Provide the [x, y] coordinate of the cell's center where the given text is located.  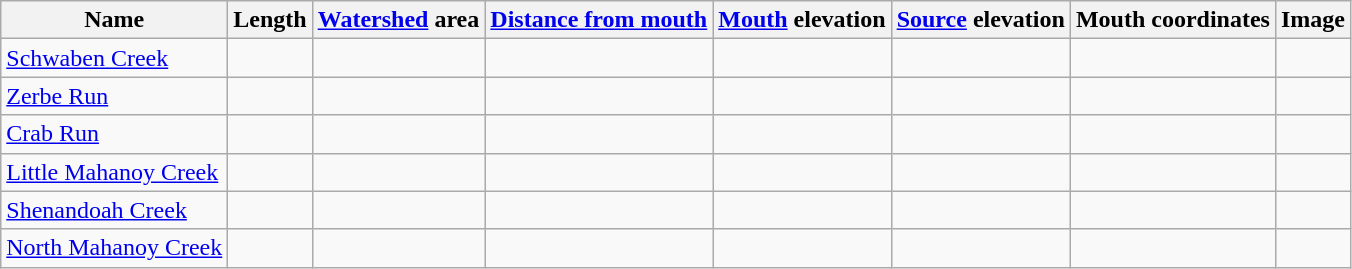
Zerbe Run [114, 96]
Little Mahanoy Creek [114, 172]
Length [270, 20]
Mouth coordinates [1172, 20]
Image [1312, 20]
Schwaben Creek [114, 58]
North Mahanoy Creek [114, 248]
Source elevation [980, 20]
Watershed area [398, 20]
Distance from mouth [599, 20]
Mouth elevation [802, 20]
Name [114, 20]
Crab Run [114, 134]
Shenandoah Creek [114, 210]
